Return [x, y] of the center of cell containing provided text 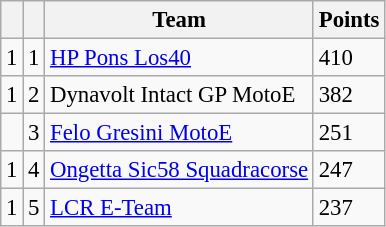
Ongetta Sic58 Squadracorse [180, 170]
Team [180, 20]
3 [34, 133]
2 [34, 95]
237 [348, 208]
HP Pons Los40 [180, 58]
Points [348, 20]
5 [34, 208]
Dynavolt Intact GP MotoE [180, 95]
410 [348, 58]
247 [348, 170]
4 [34, 170]
LCR E-Team [180, 208]
251 [348, 133]
382 [348, 95]
Felo Gresini MotoE [180, 133]
